Output the [x, y] coordinate of the center of the cell containing the given text.  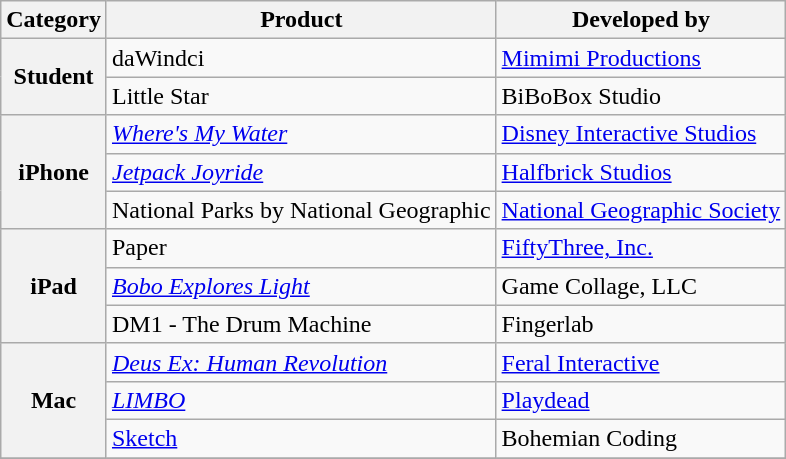
LIMBO [301, 400]
Mimimi Productions [641, 58]
Deus Ex: Human Revolution [301, 362]
Paper [301, 248]
FiftyThree, Inc. [641, 248]
Little Star [301, 96]
Bobo Explores Light [301, 286]
Sketch [301, 438]
iPad [54, 286]
Student [54, 77]
daWindci [301, 58]
Game Collage, LLC [641, 286]
Fingerlab [641, 324]
Jetpack Joyride [301, 172]
Bohemian Coding [641, 438]
Where's My Water [301, 134]
Developed by [641, 20]
Mac [54, 400]
BiBoBox Studio [641, 96]
iPhone [54, 172]
National Parks by National Geographic [301, 210]
Product [301, 20]
Disney Interactive Studios [641, 134]
DM1 - The Drum Machine [301, 324]
Halfbrick Studios [641, 172]
National Geographic Society [641, 210]
Playdead [641, 400]
Category [54, 20]
Feral Interactive [641, 362]
